Locate the cell with the specified text and output its [X, Y] center coordinate. 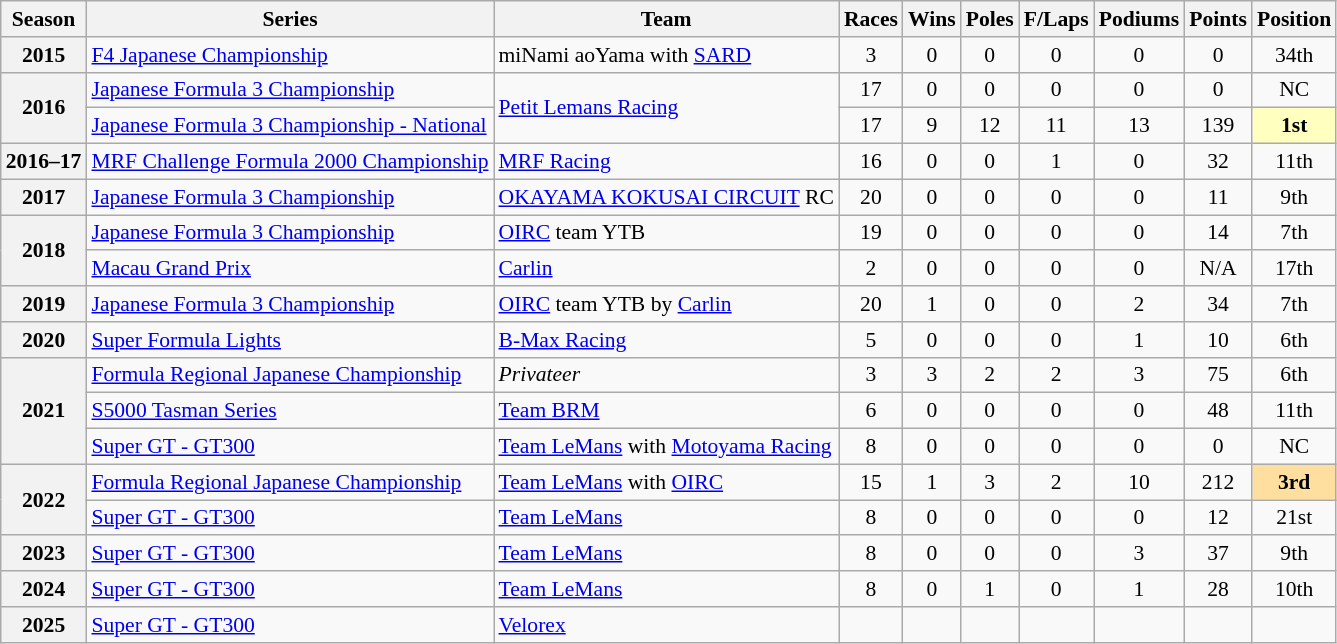
34 [1218, 304]
Season [44, 19]
OIRC team YTB [666, 233]
N/A [1218, 269]
32 [1218, 162]
21st [1294, 518]
Japanese Formula 3 Championship - National [290, 126]
2016–17 [44, 162]
3rd [1294, 482]
15 [871, 482]
6 [871, 411]
miNami aoYama with SARD [666, 55]
Points [1218, 19]
MRF Racing [666, 162]
MRF Challenge Formula 2000 Championship [290, 162]
Carlin [666, 269]
2021 [44, 410]
Team LeMans with OIRC [666, 482]
Team BRM [666, 411]
16 [871, 162]
75 [1218, 375]
37 [1218, 554]
2023 [44, 554]
F4 Japanese Championship [290, 55]
Series [290, 19]
OIRC team YTB by Carlin [666, 304]
2015 [44, 55]
2024 [44, 589]
9 [932, 126]
Poles [990, 19]
139 [1218, 126]
Super Formula Lights [290, 340]
48 [1218, 411]
S5000 Tasman Series [290, 411]
1st [1294, 126]
19 [871, 233]
212 [1218, 482]
F/Laps [1056, 19]
Macau Grand Prix [290, 269]
Podiums [1140, 19]
2025 [44, 625]
2016 [44, 108]
13 [1140, 126]
14 [1218, 233]
34th [1294, 55]
OKAYAMA KOKUSAI CIRCUIT RC [666, 197]
Petit Lemans Racing [666, 108]
Team [666, 19]
17th [1294, 269]
2022 [44, 500]
2020 [44, 340]
2017 [44, 197]
10th [1294, 589]
Privateer [666, 375]
28 [1218, 589]
B-Max Racing [666, 340]
Wins [932, 19]
2018 [44, 250]
Velorex [666, 625]
2019 [44, 304]
5 [871, 340]
Position [1294, 19]
Team LeMans with Motoyama Racing [666, 447]
Races [871, 19]
